Scan for the cell matching the given text and deliver its (X, Y) coordinate at center. 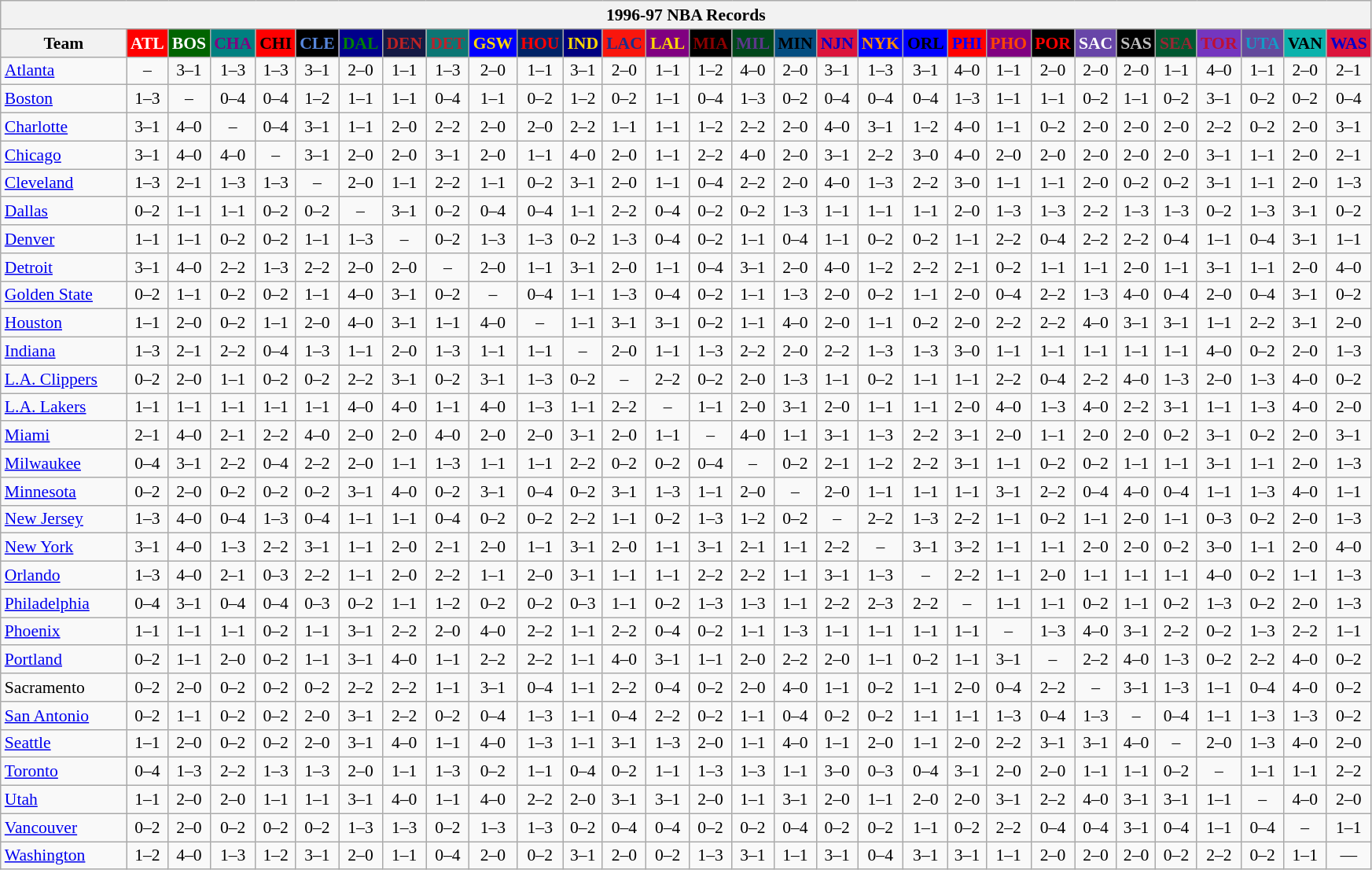
PHO (1008, 43)
HOU (539, 43)
Atlanta (64, 71)
DAL (361, 43)
— (1349, 856)
Golden State (64, 295)
Denver (64, 239)
Team (64, 43)
2–3 (881, 603)
3–2 (967, 547)
L.A. Lakers (64, 407)
L.A. Clippers (64, 379)
Philadelphia (64, 603)
Charlotte (64, 127)
SAC (1096, 43)
Utah (64, 800)
VAN (1305, 43)
Houston (64, 323)
Indiana (64, 352)
DET (448, 43)
BOS (189, 43)
LAL (668, 43)
Portland (64, 660)
NYK (881, 43)
GSW (494, 43)
Sacramento (64, 688)
Toronto (64, 772)
Vancouver (64, 828)
Milwaukee (64, 463)
DEN (404, 43)
Orlando (64, 576)
Phoenix (64, 632)
MIA (710, 43)
IND (583, 43)
Chicago (64, 155)
POR (1053, 43)
LAC (624, 43)
NJN (837, 43)
Washington (64, 856)
ATL (148, 43)
MIL (753, 43)
New York (64, 547)
1996-97 NBA Records (686, 15)
PHI (967, 43)
Cleveland (64, 183)
Miami (64, 436)
CLE (318, 43)
SAS (1136, 43)
ORL (926, 43)
Boston (64, 99)
Dallas (64, 212)
CHI (275, 43)
UTA (1263, 43)
MIN (795, 43)
SEA (1176, 43)
Detroit (64, 267)
TOR (1219, 43)
WAS (1349, 43)
San Antonio (64, 716)
New Jersey (64, 519)
Minnesota (64, 492)
CHA (233, 43)
Seattle (64, 743)
